Pinpoint the cell where the given text exists, returning its (x, y) midpoint coordinate. 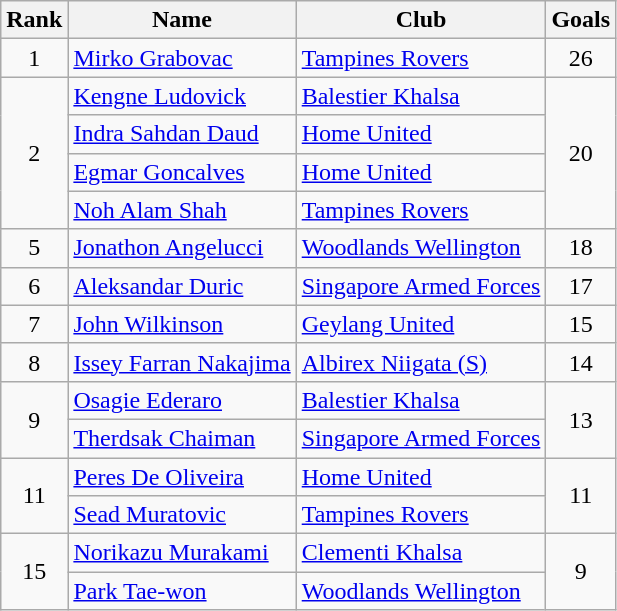
17 (581, 286)
8 (34, 362)
1 (34, 58)
Albirex Niigata (S) (421, 362)
Geylang United (421, 324)
Sead Muratovic (182, 515)
Rank (34, 20)
Aleksandar Duric (182, 286)
Noh Alam Shah (182, 210)
Issey Farran Nakajima (182, 362)
Park Tae-won (182, 591)
John Wilkinson (182, 324)
6 (34, 286)
Mirko Grabovac (182, 58)
Therdsak Chaiman (182, 438)
2 (34, 153)
Jonathon Angelucci (182, 248)
Name (182, 20)
20 (581, 153)
Norikazu Murakami (182, 553)
Indra Sahdan Daud (182, 134)
Goals (581, 20)
7 (34, 324)
Kengne Ludovick (182, 96)
Egmar Goncalves (182, 172)
18 (581, 248)
Club (421, 20)
5 (34, 248)
14 (581, 362)
26 (581, 58)
Osagie Ederaro (182, 400)
Peres De Oliveira (182, 477)
Clementi Khalsa (421, 553)
13 (581, 419)
